From the cell containing the given text, extract its center point as (X, Y) coordinate. 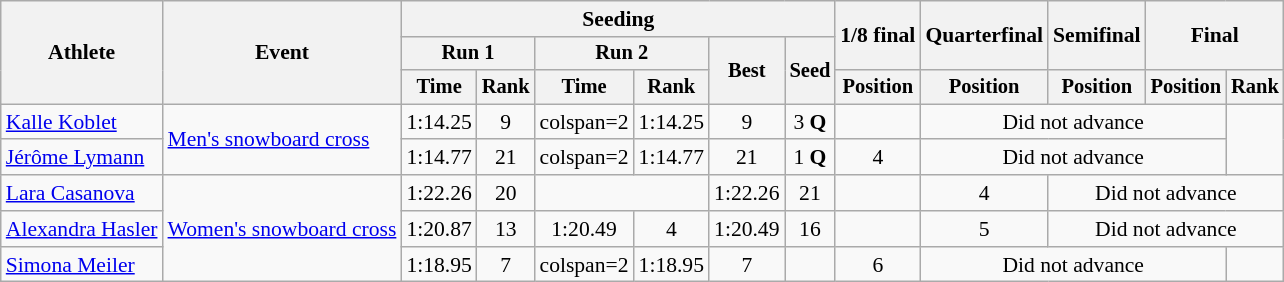
Seeding (618, 19)
Seed (810, 70)
Alexandra Hasler (82, 229)
Event (282, 52)
16 (810, 229)
Kalle Koblet (82, 122)
1/8 final (878, 36)
Final (1215, 36)
Best (746, 70)
Men's snowboard cross (282, 140)
Semifinal (1097, 36)
Women's snowboard cross (282, 228)
1:20.87 (438, 229)
Quarterfinal (984, 36)
Lara Casanova (82, 193)
13 (506, 229)
Athlete (82, 52)
5 (984, 229)
Run 2 (622, 54)
20 (506, 193)
Jérôme Lymann (82, 158)
3 Q (810, 122)
1 Q (810, 158)
Run 1 (468, 54)
